From the cell containing the given text, extract its center point as (x, y) coordinate. 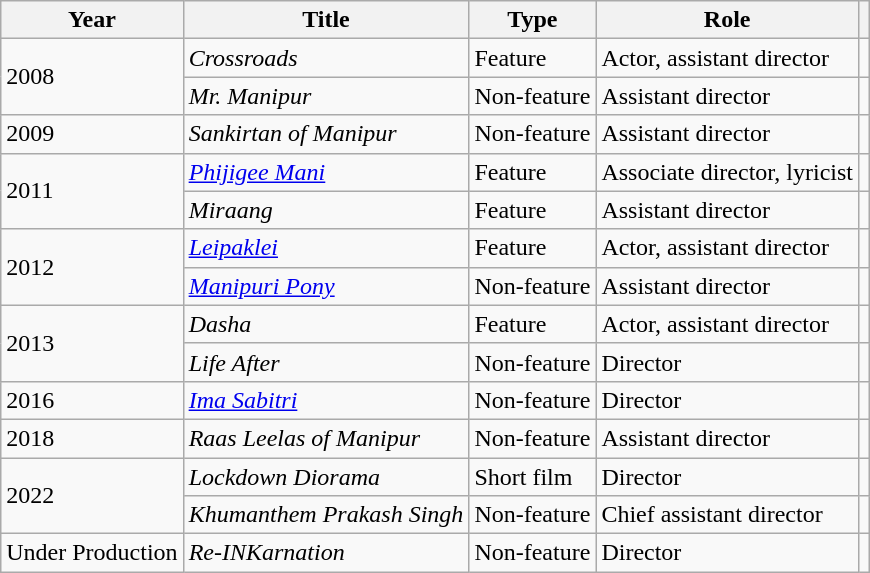
Under Production (92, 553)
Dasha (326, 324)
Leipaklei (326, 248)
Chief assistant director (728, 515)
2011 (92, 191)
2008 (92, 77)
Life After (326, 362)
Re-INKarnation (326, 553)
2012 (92, 267)
Title (326, 20)
Khumanthem Prakash Singh (326, 515)
Raas Leelas of Manipur (326, 438)
Ima Sabitri (326, 400)
Sankirtan of Manipur (326, 134)
Year (92, 20)
Role (728, 20)
Associate director, lyricist (728, 172)
Miraang (326, 210)
Manipuri Pony (326, 286)
Short film (532, 477)
Crossroads (326, 58)
Phijigee Mani (326, 172)
2018 (92, 438)
2022 (92, 496)
Lockdown Diorama (326, 477)
2016 (92, 400)
2013 (92, 343)
Type (532, 20)
2009 (92, 134)
Mr. Manipur (326, 96)
